Capture the cell that displays the provided text and extract its [X, Y] central coordinate. 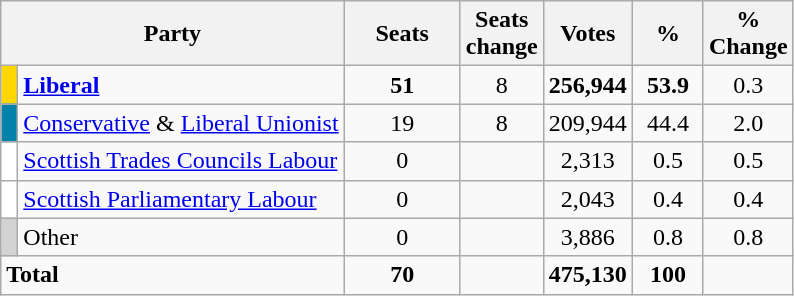
51 [402, 85]
475,130 [588, 275]
Seats [402, 34]
3,886 [588, 237]
Seats change [502, 34]
% Change [748, 34]
Conservative & Liberal Unionist [181, 123]
2.0 [748, 123]
Party [172, 34]
209,944 [588, 123]
Scottish Parliamentary Labour [181, 199]
70 [402, 275]
19 [402, 123]
0.3 [748, 85]
2,043 [588, 199]
% [668, 34]
Liberal [181, 85]
Scottish Trades Councils Labour [181, 161]
100 [668, 275]
2,313 [588, 161]
44.4 [668, 123]
Total [172, 275]
Votes [588, 34]
256,944 [588, 85]
Other [181, 237]
53.9 [668, 85]
